For the text-containing cell, return its midpoint in (x, y) coordinate format. 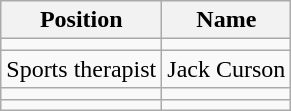
Name (226, 20)
Position (82, 20)
Sports therapist (82, 69)
Jack Curson (226, 69)
